Scan for the cell matching the given text and deliver its (X, Y) coordinate at center. 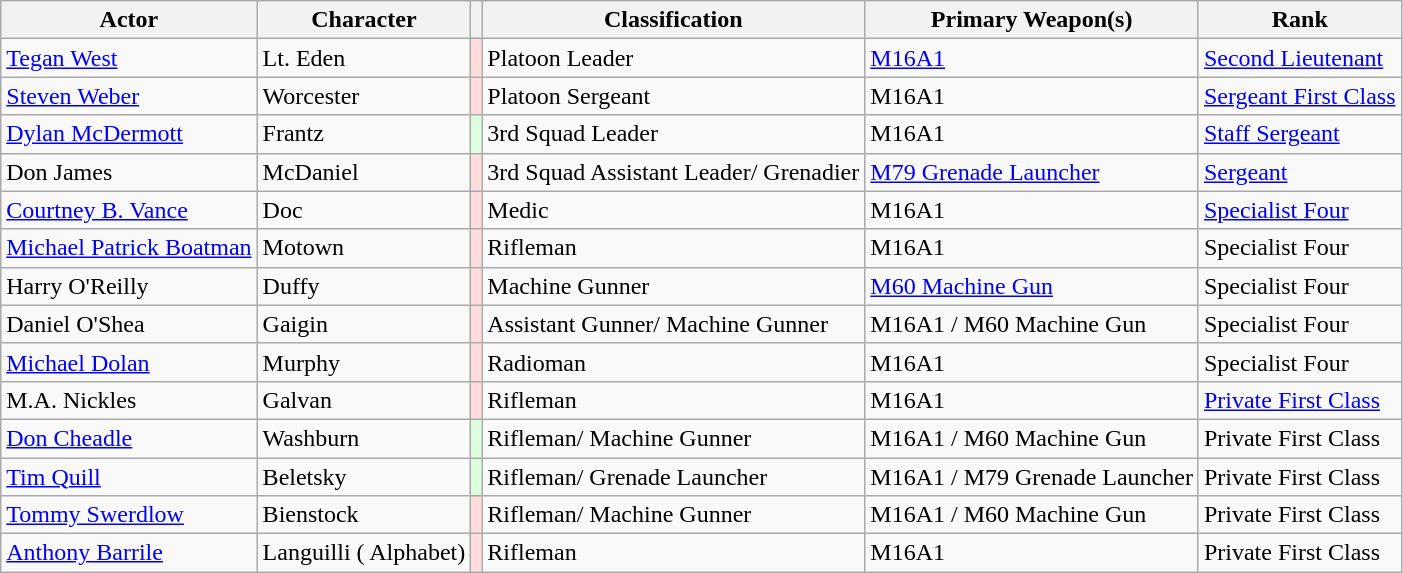
Daniel O'Shea (129, 324)
Radioman (674, 362)
Don Cheadle (129, 438)
Sergeant First Class (1300, 96)
Dylan McDermott (129, 134)
Staff Sergeant (1300, 134)
Beletsky (364, 477)
Courtney B. Vance (129, 210)
Rank (1300, 20)
Worcester (364, 96)
Platoon Leader (674, 58)
Don James (129, 172)
Tommy Swerdlow (129, 515)
M16A1 / M79 Grenade Launcher (1032, 477)
Bienstock (364, 515)
Sergeant (1300, 172)
Washburn (364, 438)
Machine Gunner (674, 286)
Lt. Eden (364, 58)
M.A. Nickles (129, 400)
Classification (674, 20)
Tim Quill (129, 477)
M60 Machine Gun (1032, 286)
3rd Squad Leader (674, 134)
Primary Weapon(s) (1032, 20)
Motown (364, 248)
Murphy (364, 362)
Actor (129, 20)
3rd Squad Assistant Leader/ Grenadier (674, 172)
Character (364, 20)
Doc (364, 210)
Frantz (364, 134)
Galvan (364, 400)
Assistant Gunner/ Machine Gunner (674, 324)
Tegan West (129, 58)
Languilli ( Alphabet) (364, 553)
Gaigin (364, 324)
Second Lieutenant (1300, 58)
Platoon Sergeant (674, 96)
Steven Weber (129, 96)
Michael Patrick Boatman (129, 248)
Rifleman/ Grenade Launcher (674, 477)
M79 Grenade Launcher (1032, 172)
McDaniel (364, 172)
Anthony Barrile (129, 553)
Duffy (364, 286)
Medic (674, 210)
Michael Dolan (129, 362)
Harry O'Reilly (129, 286)
